Detect which cell encompasses the target text, then output its (X, Y) center coordinate. 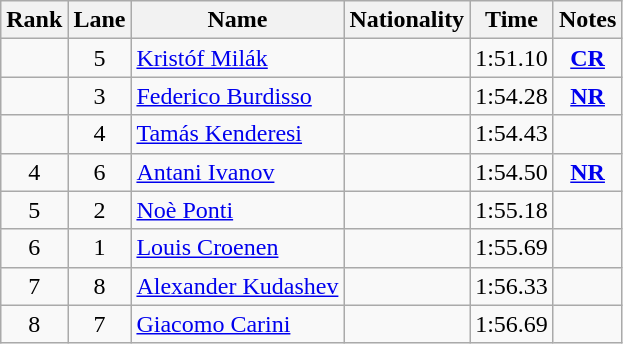
1:55.69 (512, 248)
CR (587, 58)
Tamás Kenderesi (238, 134)
Time (512, 20)
Louis Croenen (238, 248)
1:56.69 (512, 324)
Notes (587, 20)
1 (100, 248)
2 (100, 210)
Rank (34, 20)
Alexander Kudashev (238, 286)
1:51.10 (512, 58)
Noè Ponti (238, 210)
Kristóf Milák (238, 58)
Nationality (407, 20)
Federico Burdisso (238, 96)
3 (100, 96)
Name (238, 20)
1:54.28 (512, 96)
1:54.43 (512, 134)
1:54.50 (512, 172)
Lane (100, 20)
Antani Ivanov (238, 172)
1:55.18 (512, 210)
1:56.33 (512, 286)
Giacomo Carini (238, 324)
